Output the [x, y] coordinate of the center of the cell containing the given text.  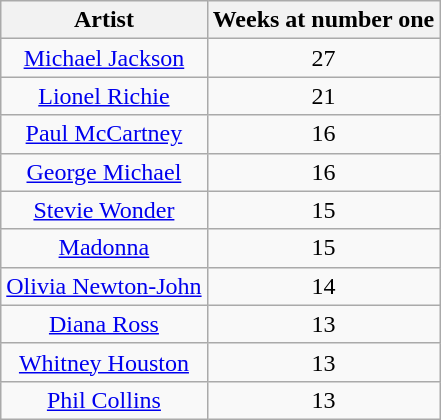
14 [324, 286]
Diana Ross [104, 324]
Madonna [104, 248]
Weeks at number one [324, 20]
Whitney Houston [104, 362]
Michael Jackson [104, 58]
George Michael [104, 172]
27 [324, 58]
Artist [104, 20]
Stevie Wonder [104, 210]
Phil Collins [104, 400]
Olivia Newton-John [104, 286]
21 [324, 96]
Paul McCartney [104, 134]
Lionel Richie [104, 96]
